From the cell containing the given text, extract its center point as (x, y) coordinate. 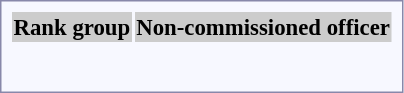
Non-commissioned officer (264, 27)
Rank group (72, 27)
